Search for the cell housing the specified text and yield its [X, Y] center coordinate. 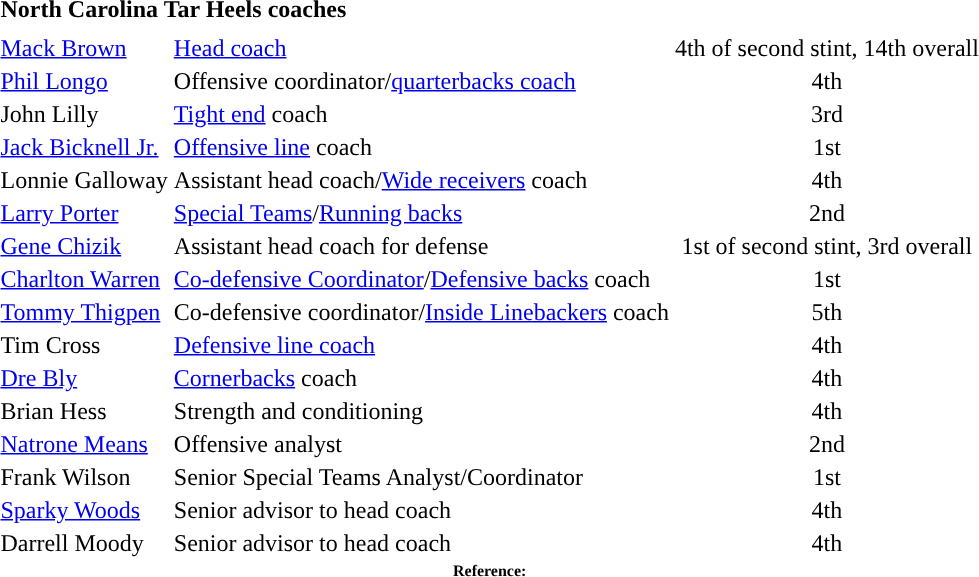
Assistant head coach for defense [421, 246]
Co-defensive coordinator/Inside Linebackers coach [421, 312]
Tight end coach [421, 114]
Offensive line coach [421, 147]
Assistant head coach/Wide receivers coach [421, 180]
Defensive line coach [421, 345]
Senior Special Teams Analyst/Coordinator [421, 477]
Head coach [421, 48]
Co-defensive Coordinator/Defensive backs coach [421, 279]
Special Teams/Running backs [421, 213]
Cornerbacks coach [421, 378]
Offensive analyst [421, 444]
Strength and conditioning [421, 411]
Offensive coordinator/quarterbacks coach [421, 81]
